Provide the [x, y] coordinate of the cell's center where the given text is located.  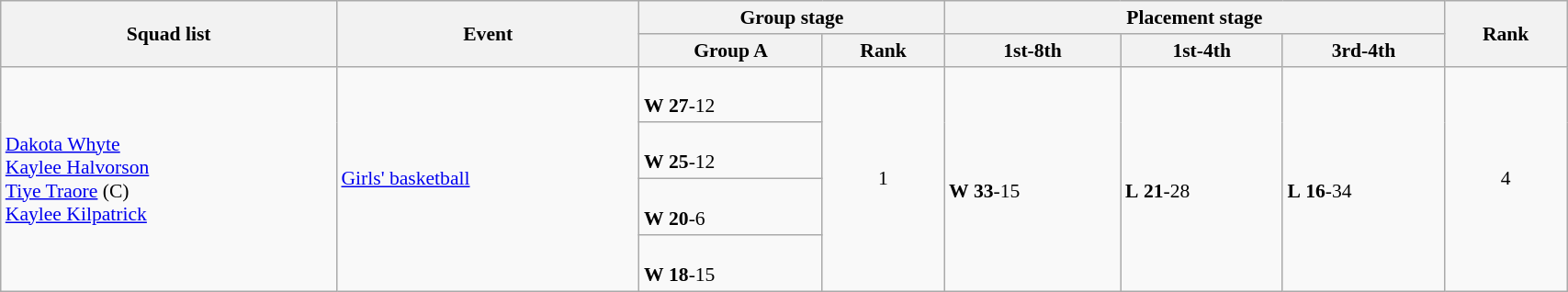
Squad list [169, 33]
L 21-28 [1201, 178]
W 33-15 [1032, 178]
W 18-15 [731, 263]
Group A [731, 51]
3rd-4th [1363, 51]
Placement stage [1194, 17]
4 [1506, 178]
Group stage [792, 17]
1st-8th [1032, 51]
1st-4th [1201, 51]
1 [884, 178]
Girls' basketball [488, 178]
W 25-12 [731, 151]
Event [488, 33]
W 27-12 [731, 94]
L 16-34 [1363, 178]
Dakota WhyteKaylee HalvorsonTiye Traore (C)Kaylee Kilpatrick [169, 178]
W 20-6 [731, 208]
